Output the (X, Y) coordinate of the center of the cell containing the given text.  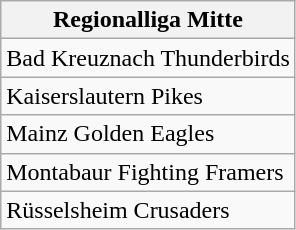
Kaiserslautern Pikes (148, 96)
Rüsselsheim Crusaders (148, 210)
Montabaur Fighting Framers (148, 172)
Regionalliga Mitte (148, 20)
Bad Kreuznach Thunderbirds (148, 58)
Mainz Golden Eagles (148, 134)
